Identify which cell holds the provided text, then report its [X, Y] central coordinate. 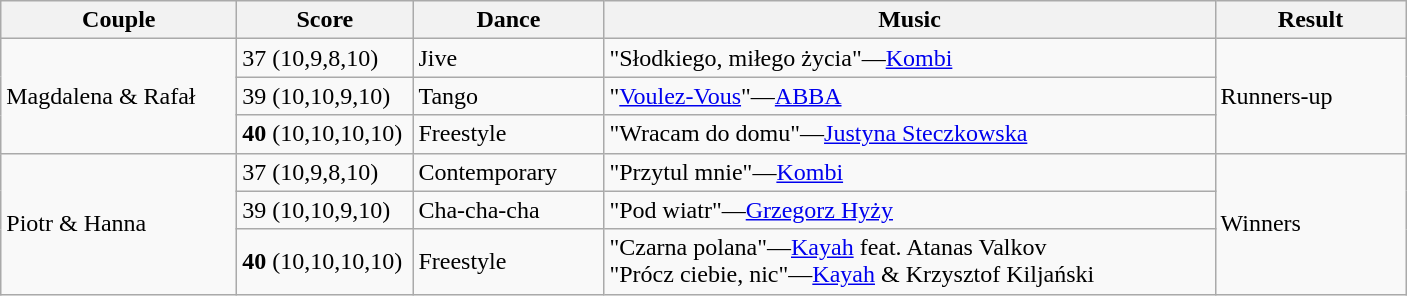
"Wracam do domu"—Justyna Steczkowska [910, 134]
Contemporary [508, 172]
"Słodkiego, miłego życia"—Kombi [910, 58]
Magdalena & Rafał [119, 96]
"Pod wiatr"—Grzegorz Hyży [910, 210]
Runners-up [1310, 96]
Score [325, 20]
Piotr & Hanna [119, 224]
Couple [119, 20]
Tango [508, 96]
Cha-cha-cha [508, 210]
Music [910, 20]
"Voulez-Vous"—ABBA [910, 96]
"Czarna polana"—Kayah feat. Atanas Valkov"Prócz ciebie, nic"—Kayah & Krzysztof Kiljański [910, 262]
Result [1310, 20]
Winners [1310, 224]
Dance [508, 20]
Jive [508, 58]
"Przytul mnie"—Kombi [910, 172]
